Scan for the cell matching the given text and deliver its (x, y) coordinate at center. 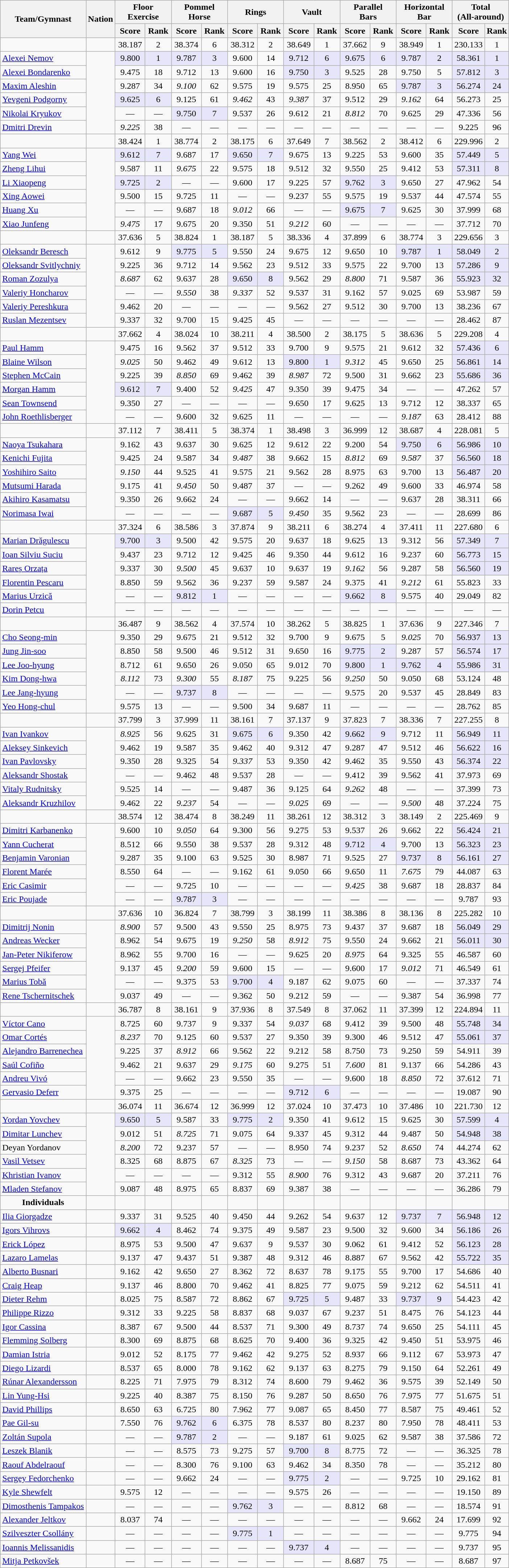
229.208 (468, 334)
47.262 (468, 389)
Ioannis Melissanidis (43, 1547)
Omar Cortés (43, 1037)
7.550 (130, 1423)
Alexei Nemov (43, 58)
Mladen Stefanov (43, 1189)
Diego Lizardi (43, 1368)
56.273 (468, 100)
37.936 (243, 1009)
86 (497, 513)
Sergej Pfeifer (43, 968)
55.722 (468, 1258)
Ioan Silviu Suciu (43, 555)
54.423 (468, 1299)
John Roethlisberger (43, 417)
Mutsumi Harada (43, 486)
Oleksandr Svitlychniy (43, 265)
Craig Heap (43, 1285)
Vitaly Rudnitsky (43, 789)
6.375 (243, 1423)
8.750 (355, 1051)
8.825 (299, 1285)
Dorin Petcu (43, 610)
Stephen McCain (43, 375)
8.225 (130, 1382)
57.812 (468, 72)
Marian Drăgulescu (43, 541)
Marius Tobă (43, 982)
Kyle Shewfelt (43, 1492)
Ruslan Mezentsev (43, 320)
Ilia Giorgadze (43, 1216)
56.949 (468, 734)
56.986 (468, 444)
Morgan Hamm (43, 389)
38.024 (186, 334)
56.574 (468, 651)
Dmitri Drevin (43, 127)
83 (497, 693)
Erick López (43, 1244)
Igor Cassina (43, 1327)
8.462 (186, 1230)
28.462 (468, 320)
Dimitrij Nonin (43, 927)
54.948 (468, 1134)
8.600 (299, 1382)
8.175 (186, 1354)
38.249 (243, 816)
37.574 (243, 623)
8.887 (355, 1258)
38.199 (299, 913)
8.112 (130, 679)
38.825 (355, 623)
Deyan Yordanov (43, 1147)
52.149 (468, 1382)
221.730 (468, 1106)
94 (497, 1534)
Valeriy Pereshkura (43, 306)
96 (497, 127)
38.136 (411, 913)
Akihiro Kasamatsu (43, 499)
37.411 (411, 527)
38.824 (186, 238)
44.274 (468, 1147)
Blaine Wilson (43, 361)
Rúnar Alexandersson (43, 1382)
Roman Zozulya (43, 279)
PommelHorse (199, 12)
Alexander Jeltkov (43, 1520)
Yang Wei (43, 155)
Eric Poujade (43, 899)
36.998 (468, 996)
38.574 (130, 816)
57.311 (468, 168)
97 (497, 1561)
8.450 (355, 1409)
HorizontalBar (424, 12)
38.261 (299, 816)
37.612 (468, 1079)
Naoya Tsukahara (43, 444)
Aleksandr Kruzhilov (43, 803)
8.737 (355, 1327)
7.600 (355, 1065)
53.973 (468, 1354)
37.473 (355, 1106)
53.975 (468, 1341)
37.337 (468, 982)
Valeriy Honcharov (43, 293)
55.686 (468, 375)
57.599 (468, 1120)
Oleksandr Beresch (43, 251)
56.123 (468, 1244)
Jan-Peter Nikiferow (43, 954)
Zoltán Supola (43, 1437)
56.948 (468, 1216)
38.262 (299, 623)
38.412 (411, 141)
38.498 (299, 431)
18.574 (468, 1506)
85 (497, 706)
55.986 (468, 665)
56.487 (468, 472)
Lin Yung-Hsi (43, 1396)
FloorExercise (143, 12)
8.350 (355, 1464)
53.987 (468, 293)
51.675 (468, 1396)
Yordan Yovchev (43, 1120)
56.274 (468, 86)
56.374 (468, 761)
36.325 (468, 1451)
43.362 (468, 1161)
Li Xiaopeng (43, 182)
48.411 (468, 1423)
56.323 (468, 844)
Rene Tschernitschek (43, 996)
Florent Marée (43, 872)
Cho Seong-min (43, 637)
9.812 (186, 596)
Raouf Abdelraouf (43, 1464)
Leszek Blanik (43, 1451)
Rings (256, 12)
Saúl Cofiño (43, 1065)
37.586 (468, 1437)
37.712 (468, 224)
Yeo Hong-chul (43, 706)
49.461 (468, 1409)
38.636 (411, 334)
Vasil Vetsev (43, 1161)
56.186 (468, 1230)
37.224 (468, 803)
Mitja Petkovšek (43, 1561)
54.123 (468, 1313)
44.087 (468, 872)
Benjamin Varonian (43, 858)
37.799 (130, 720)
Marius Urzică (43, 596)
Andreas Wecker (43, 941)
8.200 (130, 1147)
57.286 (468, 265)
225.282 (468, 913)
8.775 (355, 1451)
88 (497, 417)
Vault (312, 12)
Igors Vihrovs (43, 1230)
29.049 (468, 596)
91 (497, 1506)
7.950 (411, 1423)
Lee Jang-hyung (43, 693)
37.549 (299, 1009)
36.787 (130, 1009)
89 (497, 1492)
38.799 (243, 913)
Yevgeni Podgorny (43, 100)
Kenichi Fujita (43, 458)
229.996 (468, 141)
Szilveszter Csollány (43, 1534)
Damian Istria (43, 1354)
Paul Hamm (43, 348)
84 (497, 886)
55.923 (468, 279)
Sergey Fedorchenko (43, 1478)
8.637 (299, 1271)
54.511 (468, 1285)
Kim Dong-hwa (43, 679)
Maxim Aleshin (43, 86)
28.412 (468, 417)
Jung Jin-soo (43, 651)
57.349 (468, 541)
Andreu Vivó (43, 1079)
Lee Joo-hyung (43, 665)
8.625 (243, 1341)
8.925 (130, 734)
Huang Xu (43, 210)
47.336 (468, 113)
56.161 (468, 858)
38.687 (411, 431)
93 (497, 899)
52.261 (468, 1368)
54.286 (468, 1065)
37.649 (299, 141)
8.037 (130, 1520)
Rareș Orzața (43, 568)
Alberto Busnari (43, 1271)
Zheng Lihui (43, 168)
Yoshihiro Saito (43, 472)
37.823 (355, 720)
Gervasio Deferr (43, 1092)
228.081 (468, 431)
Eric Casimir (43, 886)
90 (497, 1092)
Ivan Pavlovsky (43, 761)
Norimasa Iwai (43, 513)
8.862 (243, 1299)
38.386 (355, 913)
Yann Cucherat (43, 844)
37.062 (355, 1009)
56.424 (468, 830)
Flemming Solberg (43, 1341)
46.974 (468, 486)
ParallelBars (368, 12)
82 (497, 596)
8.550 (130, 872)
Individuals (43, 1203)
225.469 (468, 816)
Aleksey Sinkevich (43, 748)
37.024 (299, 1106)
46.549 (468, 968)
9.062 (355, 1244)
8.575 (186, 1451)
8.000 (186, 1368)
227.680 (468, 527)
Alejandro Barrenechea (43, 1051)
47.962 (468, 182)
56.861 (468, 361)
38.274 (355, 527)
Sean Townsend (43, 403)
Aleksandr Shostak (43, 775)
28.699 (468, 513)
37.324 (130, 527)
54.686 (468, 1271)
56.011 (468, 941)
8.312 (243, 1382)
38.649 (299, 45)
Team/Gymnast (43, 19)
19.150 (468, 1492)
Víctor Cano (43, 1023)
8.937 (355, 1354)
9.112 (411, 1354)
38.411 (186, 431)
37.973 (468, 775)
38.949 (411, 45)
David Phillips (43, 1409)
37.486 (411, 1106)
8.187 (243, 679)
Nation (100, 19)
Florentin Pescaru (43, 582)
38.337 (468, 403)
36.074 (130, 1106)
Nikolai Kryukov (43, 113)
37.137 (299, 720)
57.436 (468, 348)
8.275 (355, 1368)
230.133 (468, 45)
Dieter Rehm (43, 1299)
8.362 (243, 1271)
56.773 (468, 555)
29.162 (468, 1478)
56.622 (468, 748)
28.837 (468, 886)
38.149 (411, 816)
36.824 (186, 913)
28.762 (468, 706)
Ivan Ivankov (43, 734)
54.111 (468, 1327)
Xiao Junfeng (43, 224)
8.475 (411, 1313)
227.346 (468, 623)
47.574 (468, 196)
Dimosthenis Tampakos (43, 1506)
7.675 (411, 872)
Pae Gil-su (43, 1423)
38.500 (299, 334)
8.025 (130, 1299)
Dimitri Karbanenko (43, 830)
Xing Aowei (43, 196)
55.748 (468, 1023)
36.674 (186, 1106)
58.049 (468, 251)
19.087 (468, 1092)
53.124 (468, 679)
58.361 (468, 58)
38.424 (130, 141)
37.899 (355, 238)
229.656 (468, 238)
56.937 (468, 637)
37.874 (243, 527)
38.586 (186, 527)
55.061 (468, 1037)
17.699 (468, 1520)
8.512 (130, 844)
37.211 (468, 1175)
87 (497, 320)
35.212 (468, 1464)
38.236 (468, 306)
227.255 (468, 720)
9.362 (243, 996)
36.286 (468, 1189)
6.725 (186, 1409)
55.823 (468, 582)
95 (497, 1547)
Philippe Rizzo (43, 1313)
Total(All-around) (481, 12)
36.487 (130, 623)
37.112 (130, 431)
28.849 (468, 693)
Alexei Bondarenko (43, 72)
8.712 (130, 665)
224.894 (468, 1009)
Lazaro Lamelas (43, 1258)
38.311 (468, 499)
8.150 (243, 1396)
38.474 (186, 816)
56.049 (468, 927)
54.911 (468, 1051)
46.587 (468, 954)
57.449 (468, 155)
Dimitar Lunchev (43, 1134)
7.962 (243, 1409)
Khristian Ivanov (43, 1175)
92 (497, 1520)
